Return the (x, y) coordinate for the center point of the cell that contains the specified text.  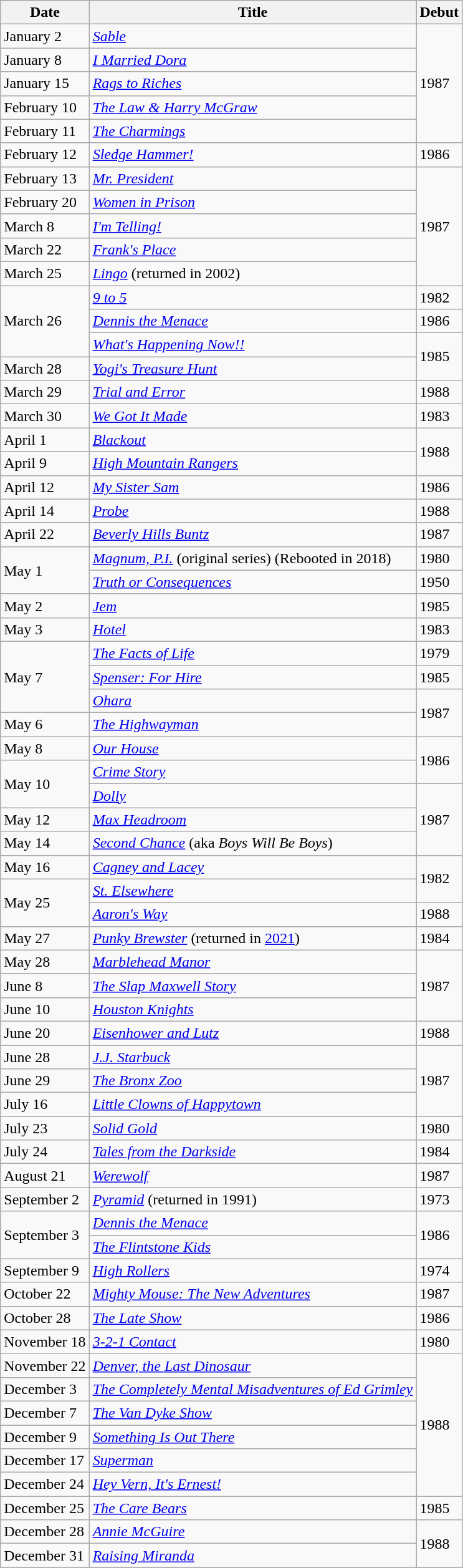
Houston Knights (253, 1009)
April 9 (45, 463)
Rags to Riches (253, 84)
April 14 (45, 511)
May 12 (45, 820)
Mighty Mouse: The New Adventures (253, 1294)
The Late Show (253, 1318)
December 9 (45, 1436)
The Care Bears (253, 1508)
Debut (439, 12)
Denver, the Last Dinosaur (253, 1365)
Aaron's Way (253, 914)
June 10 (45, 1009)
November 22 (45, 1365)
Date (45, 12)
June 28 (45, 1057)
Hey Vern, It's Ernest! (253, 1484)
February 20 (45, 202)
March 26 (45, 321)
Little Clowns of Happytown (253, 1105)
April 1 (45, 440)
June 20 (45, 1033)
Sledge Hammer! (253, 155)
February 13 (45, 178)
The Slap Maxwell Story (253, 985)
Yogi's Treasure Hunt (253, 369)
I'm Telling! (253, 226)
1973 (439, 1199)
Frank's Place (253, 249)
Dolly (253, 796)
May 7 (45, 677)
December 31 (45, 1556)
May 3 (45, 629)
Hotel (253, 629)
September 9 (45, 1270)
February 10 (45, 107)
Max Headroom (253, 820)
Sable (253, 36)
July 23 (45, 1128)
September 2 (45, 1199)
Marblehead Manor (253, 962)
May 27 (45, 938)
Ohara (253, 701)
Blackout (253, 440)
March 25 (45, 273)
Second Chance (aka Boys Will Be Boys) (253, 843)
February 11 (45, 131)
Trial and Error (253, 392)
Solid Gold (253, 1128)
The Law & Harry McGraw (253, 107)
My Sister Sam (253, 487)
Title (253, 12)
January 8 (45, 60)
March 28 (45, 369)
December 17 (45, 1461)
May 28 (45, 962)
St. Elsewhere (253, 891)
December 24 (45, 1484)
May 14 (45, 843)
Mr. President (253, 178)
Cagney and Lacey (253, 867)
May 1 (45, 570)
May 16 (45, 867)
Pyramid (returned in 1991) (253, 1199)
Our House (253, 748)
October 22 (45, 1294)
January 2 (45, 36)
The Charmings (253, 131)
December 28 (45, 1532)
December 25 (45, 1508)
Crime Story (253, 772)
Women in Prison (253, 202)
High Rollers (253, 1270)
September 3 (45, 1235)
I Married Dora (253, 60)
Something Is Out There (253, 1436)
Jem (253, 606)
Punky Brewster (returned in 2021) (253, 938)
The Bronx Zoo (253, 1081)
Superman (253, 1461)
August 21 (45, 1176)
High Mountain Rangers (253, 463)
Magnum, P.I. (original series) (Rebooted in 2018) (253, 558)
Spenser: For Hire (253, 677)
1950 (439, 582)
9 to 5 (253, 298)
June 8 (45, 985)
The Highwayman (253, 725)
March 29 (45, 392)
July 16 (45, 1105)
Beverly Hills Buntz (253, 535)
The Completely Mental Misadventures of Ed Grimley (253, 1389)
February 12 (45, 155)
Tales from the Darkside (253, 1152)
Raising Miranda (253, 1556)
December 7 (45, 1413)
1979 (439, 653)
1974 (439, 1270)
Werewolf (253, 1176)
Truth or Consequences (253, 582)
March 22 (45, 249)
October 28 (45, 1318)
Annie McGuire (253, 1532)
November 18 (45, 1342)
J.J. Starbuck (253, 1057)
March 30 (45, 416)
The Van Dyke Show (253, 1413)
April 22 (45, 535)
The Facts of Life (253, 653)
We Got It Made (253, 416)
3-2-1 Contact (253, 1342)
December 3 (45, 1389)
June 29 (45, 1081)
July 24 (45, 1152)
April 12 (45, 487)
Lingo (returned in 2002) (253, 273)
Eisenhower and Lutz (253, 1033)
The Flintstone Kids (253, 1247)
May 8 (45, 748)
May 2 (45, 606)
May 6 (45, 725)
May 10 (45, 784)
May 25 (45, 903)
March 8 (45, 226)
What's Happening Now!! (253, 345)
January 15 (45, 84)
Probe (253, 511)
